Provide the [x, y] coordinate of the cell's center where the given text is located.  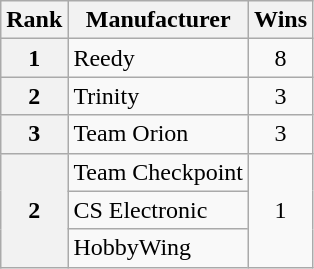
Rank [34, 20]
Team Orion [158, 134]
Team Checkpoint [158, 172]
Reedy [158, 58]
Wins [281, 20]
HobbyWing [158, 248]
Manufacturer [158, 20]
CS Electronic [158, 210]
8 [281, 58]
Trinity [158, 96]
